For the text-containing cell, return its midpoint in (x, y) coordinate format. 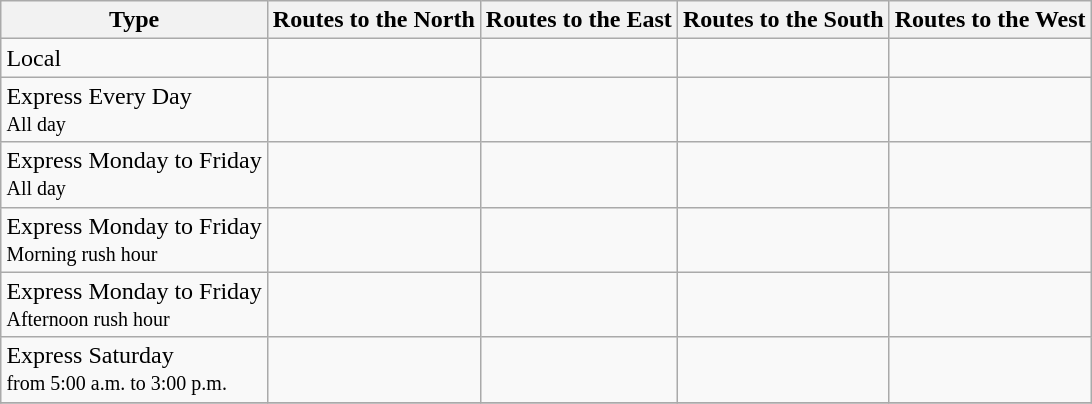
Express Monday to Friday Morning rush hour (134, 240)
Routes to the East (578, 20)
Routes to the South (783, 20)
Express Monday to Friday Afternoon rush hour (134, 304)
Local (134, 58)
Type (134, 20)
Express Every Day All day (134, 110)
Routes to the West (990, 20)
Routes to the North (374, 20)
Express Saturday from 5:00 a.m. to 3:00 p.m. (134, 370)
Express Monday to Friday All day (134, 174)
